Extract the [X, Y] coordinate from the center of the cell holding the provided text.  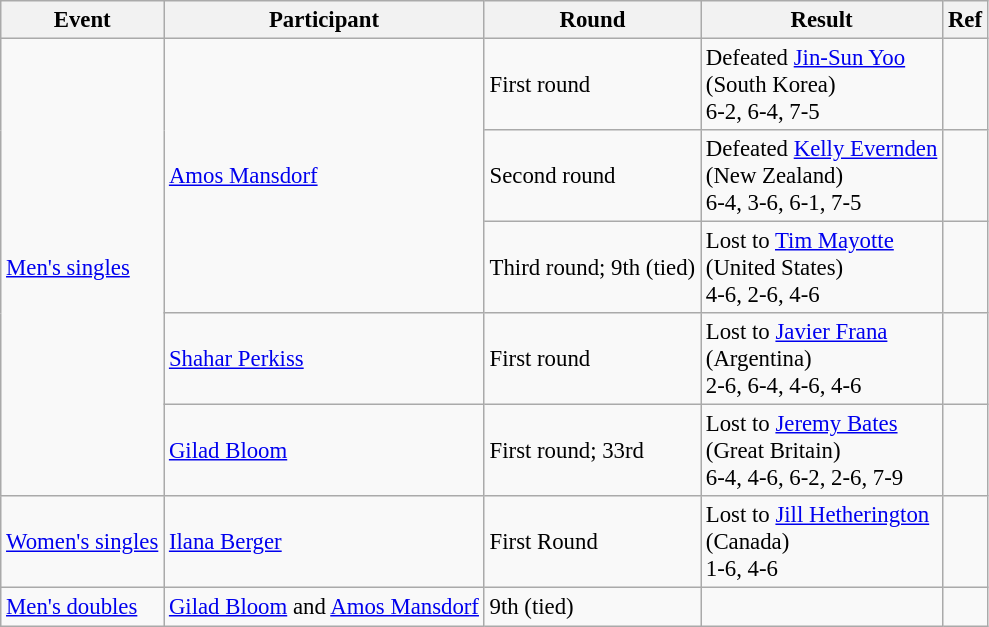
Ilana Berger [324, 542]
Women's singles [82, 542]
Men's doubles [82, 607]
Lost to Javier Frana(Argentina)2-6, 6-4, 4-6, 4-6 [821, 359]
Round [592, 20]
Participant [324, 20]
Second round [592, 176]
Lost to Jeremy Bates(Great Britain)6-4, 4-6, 6-2, 2-6, 7-9 [821, 451]
Lost to Tim Mayotte(United States)4-6, 2-6, 4-6 [821, 268]
First round; 33rd [592, 451]
Gilad Bloom and Amos Mansdorf [324, 607]
Shahar Perkiss [324, 359]
9th (tied) [592, 607]
Defeated Jin-Sun Yoo(South Korea)6-2, 6-4, 7-5 [821, 85]
Third round; 9th (tied) [592, 268]
Defeated Kelly Evernden(New Zealand)6-4, 3-6, 6-1, 7-5 [821, 176]
Gilad Bloom [324, 451]
Men's singles [82, 268]
Result [821, 20]
Ref [966, 20]
Lost to Jill Hetherington(Canada)1-6, 4-6 [821, 542]
Event [82, 20]
Amos Mansdorf [324, 176]
First Round [592, 542]
